Return the (X, Y) coordinate for the center point of the cell that contains the specified text.  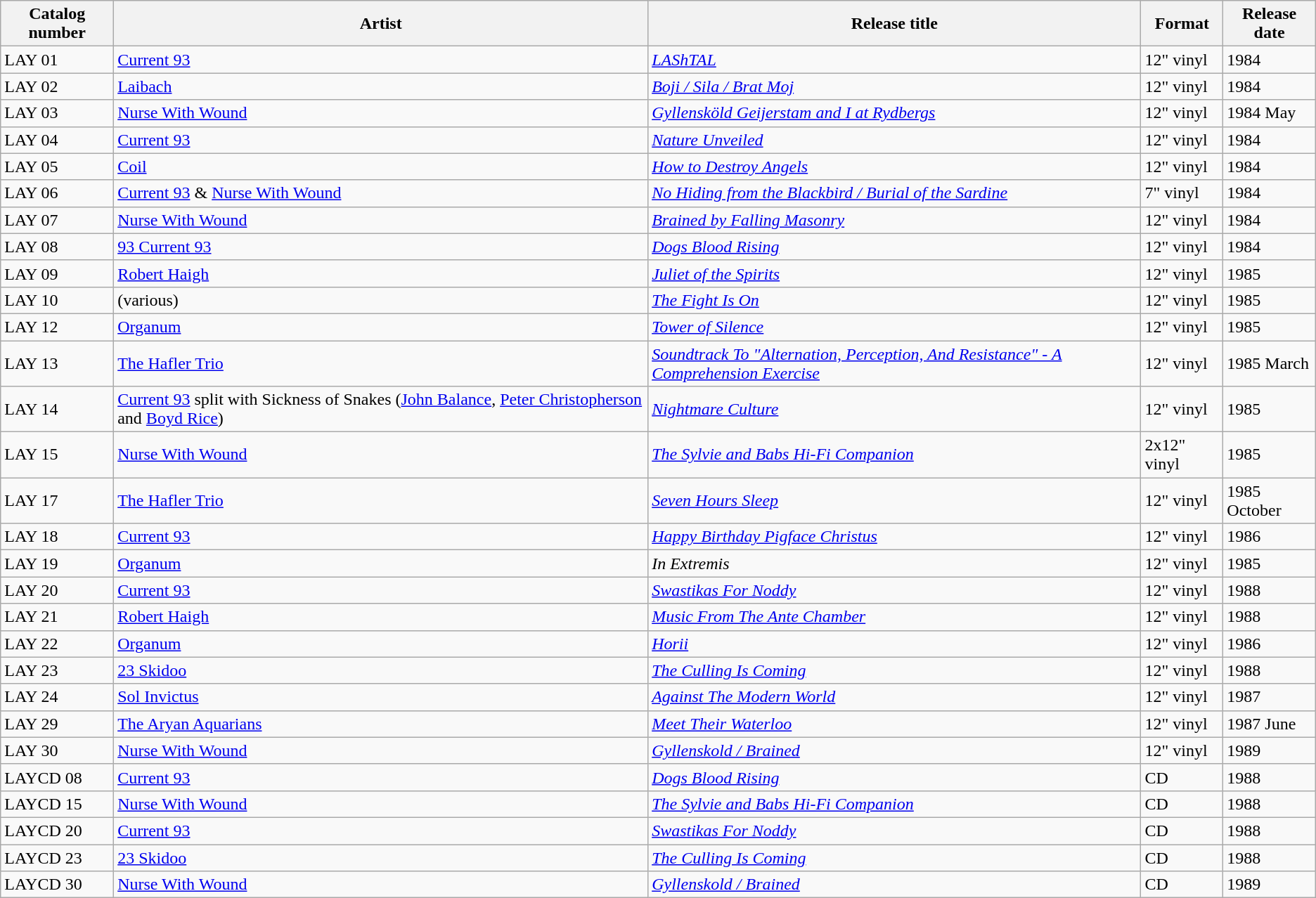
LAYCD 23 (58, 858)
How to Destroy Angels (894, 167)
LAY 12 (58, 327)
Laibach (381, 86)
Current 93 & Nurse With Wound (381, 193)
Juliet of the Spirits (894, 273)
Nightmare Culture (894, 409)
7" vinyl (1182, 193)
LAYCD 20 (58, 831)
LAY 09 (58, 273)
LAY 13 (58, 363)
1987 June (1270, 724)
LAY 17 (58, 500)
LAYCD 15 (58, 804)
LAY 22 (58, 644)
1985 October (1270, 500)
Format (1182, 24)
(various) (381, 300)
LAY 01 (58, 60)
LAY 03 (58, 113)
No Hiding from the Blackbird / Burial of the Sardine (894, 193)
Happy Birthday Pigface Christus (894, 537)
1985 March (1270, 363)
LAYCD 08 (58, 777)
Against The Modern World (894, 697)
LAY 10 (58, 300)
Boji / Sila / Brat Moj (894, 86)
2x12" vinyl (1182, 455)
Coil (381, 167)
LAYCD 30 (58, 885)
The Aryan Aquarians (381, 724)
LAY 29 (58, 724)
LAY 18 (58, 537)
Nature Unveiled (894, 140)
Seven Hours Sleep (894, 500)
LAY 30 (58, 750)
LAY 08 (58, 247)
Artist (381, 24)
1987 (1270, 697)
Music From The Ante Chamber (894, 617)
LAY 15 (58, 455)
Release date (1270, 24)
The Fight Is On (894, 300)
LAY 14 (58, 409)
Sol Invictus (381, 697)
Release title (894, 24)
93 Current 93 (381, 247)
LAY 05 (58, 167)
1984 May (1270, 113)
LAY 19 (58, 564)
Meet Their Waterloo (894, 724)
LAY 20 (58, 590)
LAY 23 (58, 670)
LAY 04 (58, 140)
LAShTAL (894, 60)
LAY 24 (58, 697)
LAY 06 (58, 193)
Gyllensköld Geijerstam and I at Rydbergs (894, 113)
LAY 21 (58, 617)
Soundtrack To "Alternation, Perception, And Resistance" - A Comprehension Exercise (894, 363)
LAY 02 (58, 86)
Current 93 split with Sickness of Snakes (John Balance, Peter Christopherson and Boyd Rice) (381, 409)
Tower of Silence (894, 327)
Horii (894, 644)
LAY 07 (58, 220)
Brained by Falling Masonry (894, 220)
In Extremis (894, 564)
Catalog number (58, 24)
